Search for the cell housing the specified text and yield its (x, y) center coordinate. 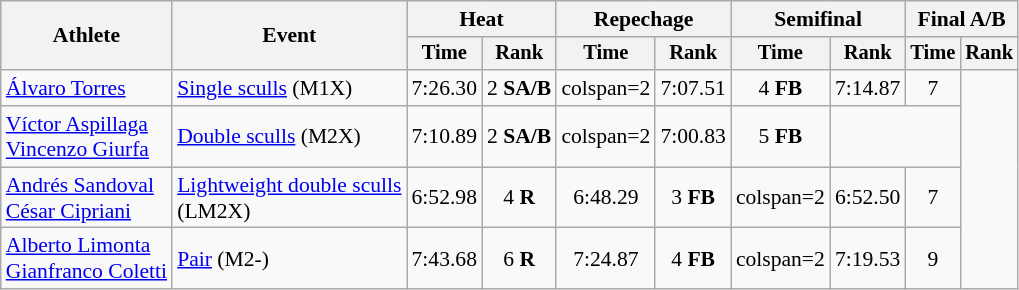
Event (289, 36)
7:24.87 (606, 258)
7:19.53 (868, 258)
Single sculls (M1X) (289, 88)
Alberto LimontaGianfranco Coletti (86, 258)
Double sculls (M2X) (289, 136)
Andrés SandovalCésar Cipriani (86, 198)
3 FB (692, 198)
Álvaro Torres (86, 88)
4 R (519, 198)
7:26.30 (444, 88)
9 (932, 258)
6:52.50 (868, 198)
7:10.89 (444, 136)
7:14.87 (868, 88)
6:48.29 (606, 198)
Repechage (644, 19)
Athlete (86, 36)
Víctor AspillagaVincenzo Giurfa (86, 136)
Heat (481, 19)
7:07.51 (692, 88)
Final A/B (961, 19)
6 R (519, 258)
Semifinal (818, 19)
7:43.68 (444, 258)
7:00.83 (692, 136)
Pair (M2-) (289, 258)
Lightweight double sculls(LM2X) (289, 198)
6:52.98 (444, 198)
5 FB (780, 136)
